Detect which cell encompasses the target text, then output its (x, y) center coordinate. 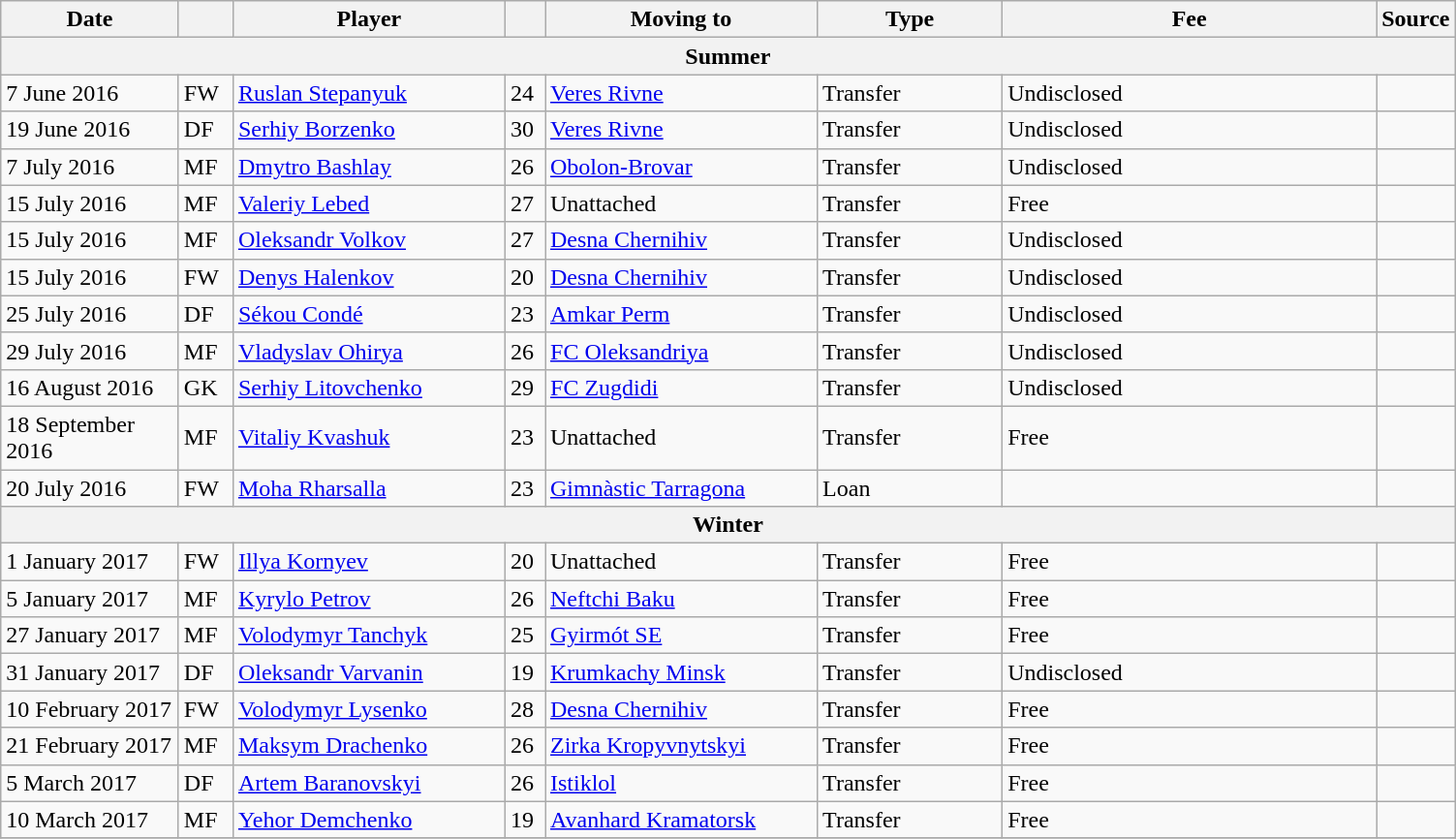
Summer (728, 56)
Artem Baranovskyi (368, 783)
Date (90, 19)
30 (525, 130)
Player (368, 19)
5 March 2017 (90, 783)
FC Oleksandriya (680, 351)
Vitaliy Kvashuk (368, 438)
Zirka Kropyvnytskyi (680, 746)
Istiklol (680, 783)
Krumkachy Minsk (680, 672)
Dmytro Bashlay (368, 167)
Kyrylo Petrov (368, 599)
31 January 2017 (90, 672)
Denys Halenkov (368, 277)
20 July 2016 (90, 487)
25 July 2016 (90, 314)
Fee (1190, 19)
7 June 2016 (90, 93)
5 January 2017 (90, 599)
7 July 2016 (90, 167)
Yehor Demchenko (368, 820)
Gimnàstic Tarragona (680, 487)
18 September 2016 (90, 438)
21 February 2017 (90, 746)
Sékou Condé (368, 314)
Illya Kornyev (368, 562)
Neftchi Baku (680, 599)
10 March 2017 (90, 820)
FC Zugdidi (680, 388)
28 (525, 709)
Oleksandr Volkov (368, 240)
Valeriy Lebed (368, 203)
Type (911, 19)
GK (205, 388)
24 (525, 93)
Obolon-Brovar (680, 167)
Serhiy Borzenko (368, 130)
Gyirmót SE (680, 636)
Moha Rharsalla (368, 487)
29 (525, 388)
Oleksandr Varvanin (368, 672)
Source (1416, 19)
Amkar Perm (680, 314)
Volodymyr Tanchyk (368, 636)
Ruslan Stepanyuk (368, 93)
Loan (911, 487)
25 (525, 636)
16 August 2016 (90, 388)
27 January 2017 (90, 636)
Vladyslav Ohirya (368, 351)
Volodymyr Lysenko (368, 709)
Serhiy Litovchenko (368, 388)
29 July 2016 (90, 351)
Avanhard Kramatorsk (680, 820)
1 January 2017 (90, 562)
Moving to (680, 19)
Maksym Drachenko (368, 746)
19 June 2016 (90, 130)
Winter (728, 525)
10 February 2017 (90, 709)
